Identify which cell holds the provided text, then report its [x, y] central coordinate. 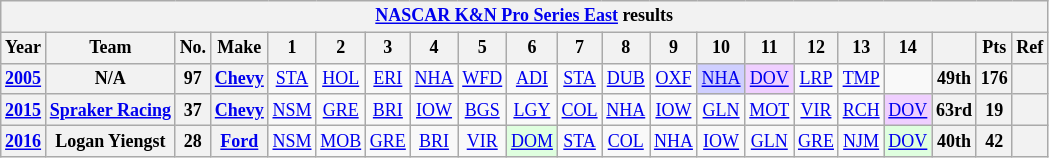
49th [954, 78]
DOM [532, 140]
ADI [532, 78]
40th [954, 140]
14 [908, 48]
7 [580, 48]
TMP [861, 78]
4 [434, 48]
Logan Yiengst [110, 140]
2016 [24, 140]
2 [341, 48]
BGS [482, 110]
OXF [674, 78]
RCH [861, 110]
N/A [110, 78]
2015 [24, 110]
LRP [816, 78]
176 [994, 78]
WFD [482, 78]
ERI [388, 78]
63rd [954, 110]
NJM [861, 140]
42 [994, 140]
13 [861, 48]
Ford [239, 140]
12 [816, 48]
DUB [626, 78]
3 [388, 48]
1 [292, 48]
No. [192, 48]
NASCAR K&N Pro Series East results [524, 16]
6 [532, 48]
MOT [770, 110]
10 [721, 48]
Pts [994, 48]
HOL [341, 78]
97 [192, 78]
MOB [341, 140]
9 [674, 48]
Year [24, 48]
28 [192, 140]
2005 [24, 78]
LGY [532, 110]
19 [994, 110]
37 [192, 110]
Make [239, 48]
Spraker Racing [110, 110]
Team [110, 48]
5 [482, 48]
11 [770, 48]
8 [626, 48]
Ref [1030, 48]
